Output the [x, y] coordinate of the center of the cell containing the given text.  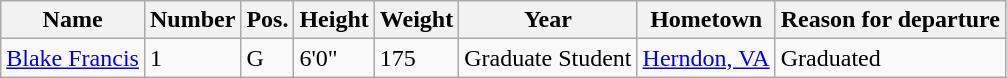
1 [192, 58]
Reason for departure [890, 20]
Name [73, 20]
Weight [416, 20]
Graduated [890, 58]
Hometown [706, 20]
Number [192, 20]
Height [334, 20]
Pos. [268, 20]
G [268, 58]
Year [548, 20]
Blake Francis [73, 58]
Graduate Student [548, 58]
6'0" [334, 58]
Herndon, VA [706, 58]
175 [416, 58]
